Extract the (X, Y) coordinate from the center of the cell holding the provided text.  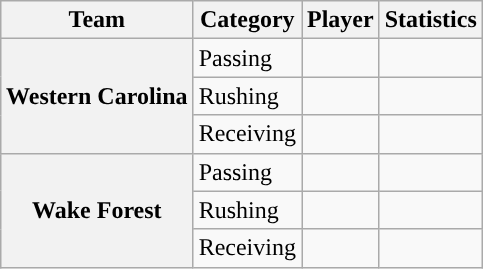
Player (341, 20)
Statistics (430, 20)
Western Carolina (98, 96)
Wake Forest (98, 210)
Team (98, 20)
Category (247, 20)
